Capture the cell that displays the provided text and extract its (x, y) central coordinate. 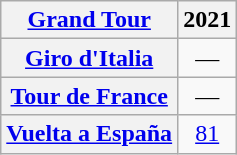
Tour de France (90, 96)
Giro d'Italia (90, 58)
2021 (208, 20)
Grand Tour (90, 20)
Vuelta a España (90, 134)
81 (208, 134)
